Search for the cell housing the specified text and yield its (X, Y) center coordinate. 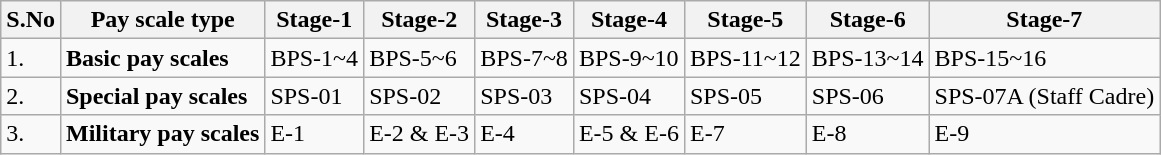
Basic pay scales (162, 58)
Stage-5 (745, 20)
Stage-1 (314, 20)
BPS-1~4 (314, 58)
BPS-13~14 (868, 58)
SPS-04 (628, 96)
SPS-01 (314, 96)
SPS-06 (868, 96)
Stage-6 (868, 20)
Special pay scales (162, 96)
1. (31, 58)
Pay scale type (162, 20)
E-7 (745, 134)
S.No (31, 20)
SPS-05 (745, 96)
Stage-3 (524, 20)
Stage-7 (1044, 20)
E-5 & E-6 (628, 134)
BPS-7~8 (524, 58)
SPS-07A (Staff Cadre) (1044, 96)
BPS-5~6 (420, 58)
E-2 & E-3 (420, 134)
E-4 (524, 134)
SPS-03 (524, 96)
E-8 (868, 134)
3. (31, 134)
Stage-4 (628, 20)
Military pay scales (162, 134)
Stage-2 (420, 20)
SPS-02 (420, 96)
BPS-11~12 (745, 58)
E-1 (314, 134)
2. (31, 96)
BPS-15~16 (1044, 58)
E-9 (1044, 134)
BPS-9~10 (628, 58)
